Output the (x, y) coordinate of the center of the cell containing the given text.  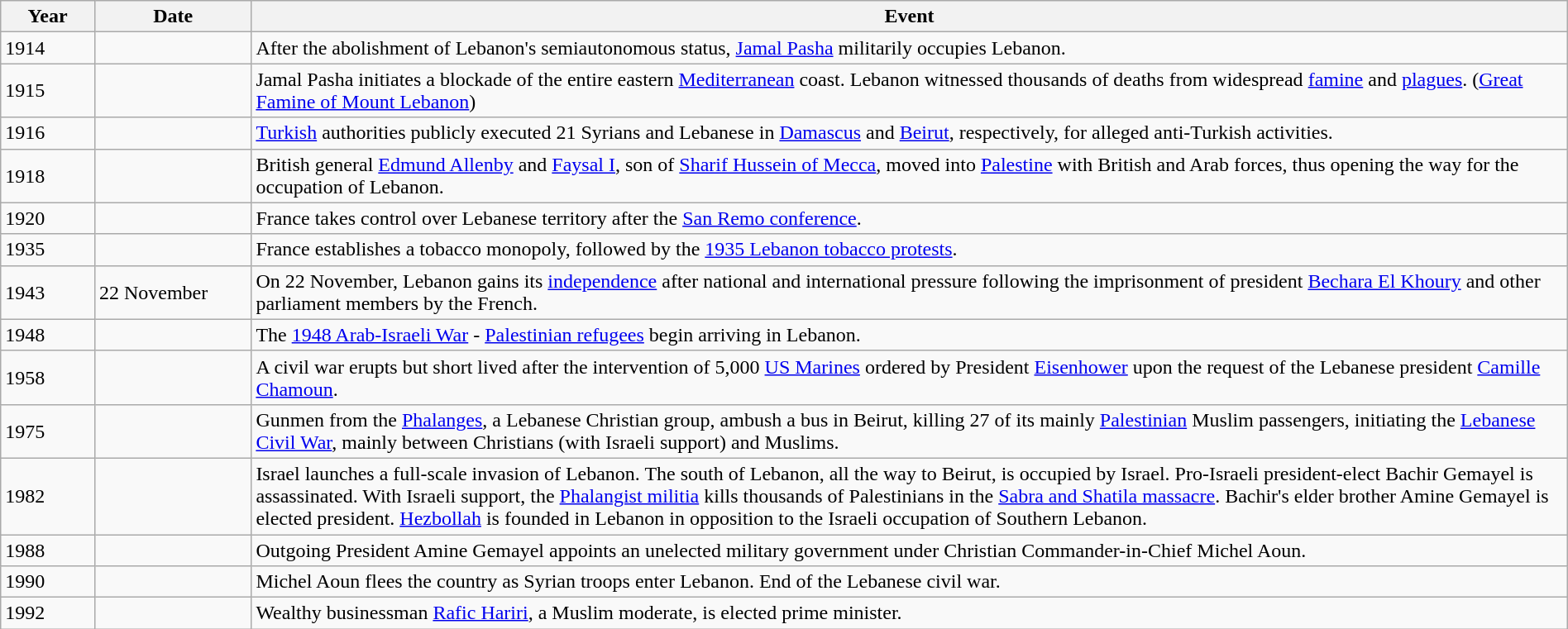
Event (910, 17)
Wealthy businessman Rafic Hariri, a Muslim moderate, is elected prime minister. (910, 613)
1975 (48, 431)
1988 (48, 550)
Outgoing President Amine Gemayel appoints an unelected military government under Christian Commander-in-Chief Michel Aoun. (910, 550)
22 November (172, 293)
1982 (48, 496)
The 1948 Arab-Israeli War - Palestinian refugees begin arriving in Lebanon. (910, 335)
Michel Aoun flees the country as Syrian troops enter Lebanon. End of the Lebanese civil war. (910, 582)
1915 (48, 91)
France establishes a tobacco monopoly, followed by the 1935 Lebanon tobacco protests. (910, 250)
France takes control over Lebanese territory after the San Remo conference. (910, 218)
Turkish authorities publicly executed 21 Syrians and Lebanese in Damascus and Beirut, respectively, for alleged anti-Turkish activities. (910, 133)
1918 (48, 175)
Year (48, 17)
After the abolishment of Lebanon's semiautonomous status, Jamal Pasha militarily occupies Lebanon. (910, 48)
1916 (48, 133)
Date (172, 17)
1935 (48, 250)
1948 (48, 335)
1943 (48, 293)
1958 (48, 377)
1920 (48, 218)
1992 (48, 613)
1990 (48, 582)
1914 (48, 48)
